Return the (X, Y) coordinate for the center point of the cell that contains the specified text.  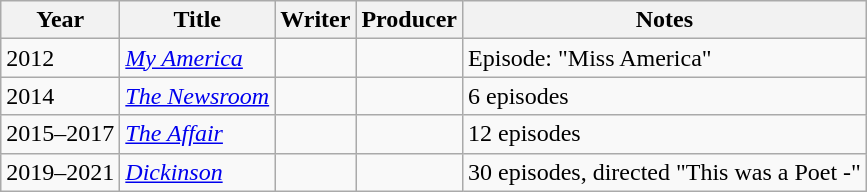
2014 (60, 96)
2015–2017 (60, 134)
Title (198, 20)
The Affair (198, 134)
Episode: "Miss America" (665, 58)
2012 (60, 58)
Writer (316, 20)
2019–2021 (60, 172)
The Newsroom (198, 96)
12 episodes (665, 134)
My America (198, 58)
Dickinson (198, 172)
30 episodes, directed "This was a Poet -" (665, 172)
Notes (665, 20)
Year (60, 20)
Producer (410, 20)
6 episodes (665, 96)
